Output the (x, y) coordinate of the center of the cell containing the given text.  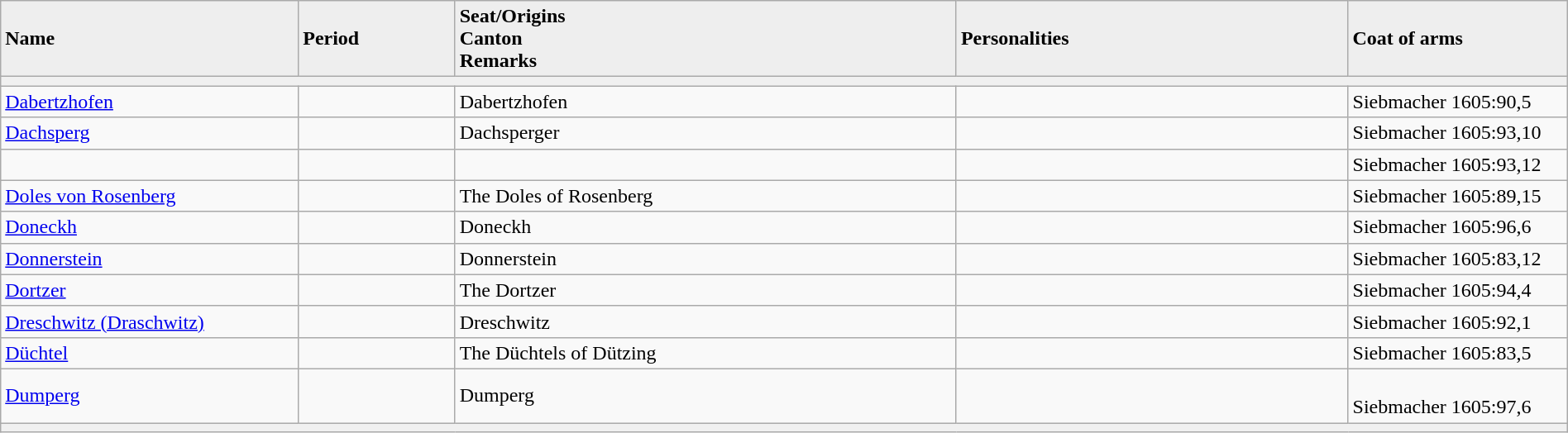
Siebmacher 1605:89,15 (1457, 196)
The Dortzer (705, 290)
Name (150, 39)
Siebmacher 1605:92,1 (1457, 321)
Siebmacher 1605:96,6 (1457, 227)
Coat of arms (1457, 39)
Dachsperger (705, 133)
Siebmacher 1605:97,6 (1457, 395)
Siebmacher 1605:93,10 (1457, 133)
The Doles of Rosenberg (705, 196)
Siebmacher 1605:94,4 (1457, 290)
The Düchtels of Dützing (705, 353)
Dreschwitz (Draschwitz) (150, 321)
Siebmacher 1605:90,5 (1457, 102)
Siebmacher 1605:93,12 (1457, 164)
Dachsperg (150, 133)
Seat/Origins Canton Remarks (705, 39)
Period (377, 39)
Personalities (1152, 39)
Düchtel (150, 353)
Dortzer (150, 290)
Siebmacher 1605:83,5 (1457, 353)
Siebmacher 1605:83,12 (1457, 259)
Doles von Rosenberg (150, 196)
Dreschwitz (705, 321)
